Output the (X, Y) coordinate of the center of the cell containing the given text.  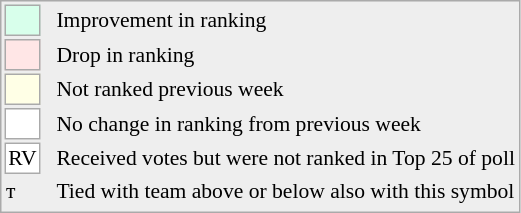
No change in ranking from previous week (286, 124)
Tied with team above or below also with this symbol (286, 191)
Received votes but were not ranked in Top 25 of poll (286, 158)
RV (22, 158)
Not ranked previous week (286, 90)
Improvement in ranking (286, 20)
т (22, 191)
Drop in ranking (286, 55)
